Detect which cell encompasses the target text, then output its [X, Y] center coordinate. 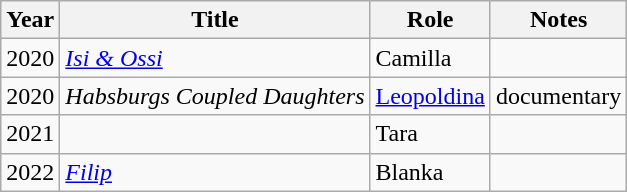
Habsburgs Coupled Daughters [215, 96]
Year [30, 20]
Leopoldina [430, 96]
Filip [215, 172]
documentary [558, 96]
2022 [30, 172]
Notes [558, 20]
Tara [430, 134]
Isi & Ossi [215, 58]
Blanka [430, 172]
Title [215, 20]
2021 [30, 134]
Camilla [430, 58]
Role [430, 20]
